Find where the given text appears and provide that cell's center as (X, Y) coordinate. 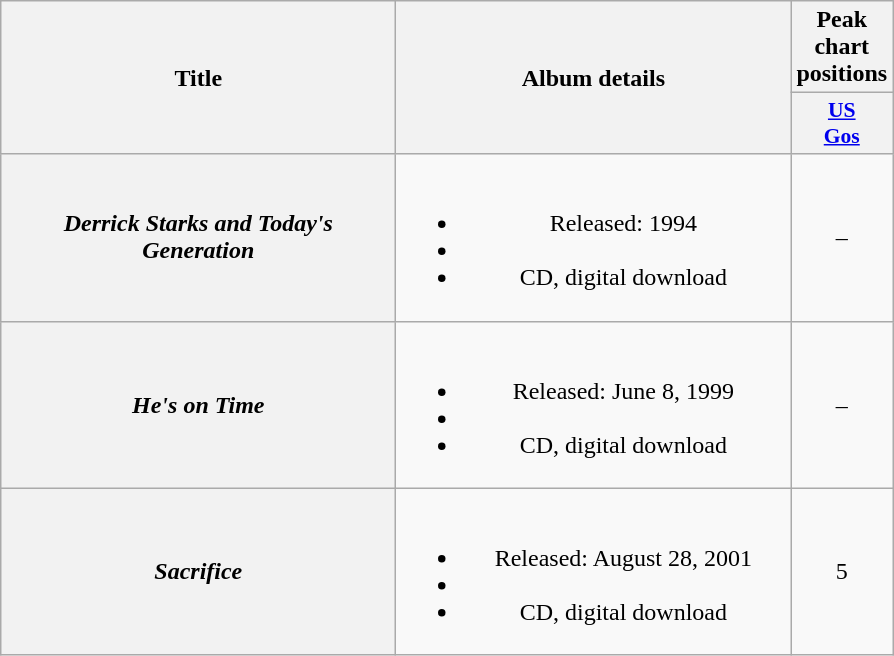
Released: June 8, 1999CD, digital download (594, 404)
Released: 1994CD, digital download (594, 238)
He's on Time (198, 404)
5 (842, 572)
Album details (594, 78)
Title (198, 78)
USGos (842, 124)
Peak chart positions (842, 47)
Released: August 28, 2001CD, digital download (594, 572)
Derrick Starks and Today's Generation (198, 238)
Sacrifice (198, 572)
